Detect which cell encompasses the target text, then output its [x, y] center coordinate. 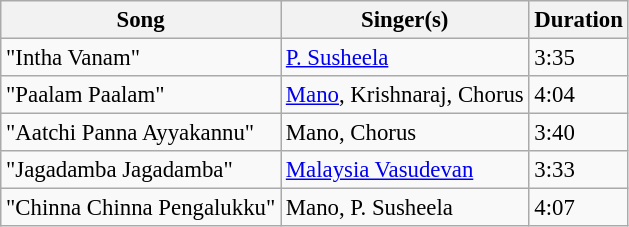
4:04 [578, 95]
Mano, P. Susheela [406, 208]
4:07 [578, 208]
"Intha Vanam" [141, 58]
3:40 [578, 133]
3:35 [578, 58]
Singer(s) [406, 20]
"Aatchi Panna Ayyakannu" [141, 133]
Malaysia Vasudevan [406, 170]
P. Susheela [406, 58]
Song [141, 20]
"Chinna Chinna Pengalukku" [141, 208]
Duration [578, 20]
Mano, Chorus [406, 133]
Mano, Krishnaraj, Chorus [406, 95]
3:33 [578, 170]
"Paalam Paalam" [141, 95]
"Jagadamba Jagadamba" [141, 170]
